Determine the [X, Y] coordinate at the center of the cell enclosing the given text.  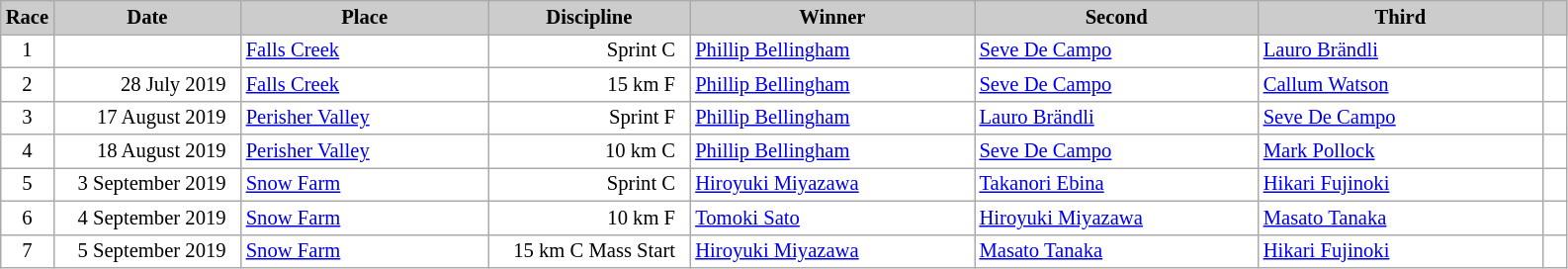
6 [28, 218]
4 September 2019 [147, 218]
5 [28, 184]
5 September 2019 [147, 251]
10 km C [589, 151]
Date [147, 17]
10 km F [589, 218]
Second [1117, 17]
Callum Watson [1400, 84]
Discipline [589, 17]
17 August 2019 [147, 118]
3 September 2019 [147, 184]
4 [28, 151]
15 km F [589, 84]
15 km C Mass Start [589, 251]
Takanori Ebina [1117, 184]
1 [28, 50]
Race [28, 17]
Place [365, 17]
Third [1400, 17]
Tomoki Sato [832, 218]
7 [28, 251]
Winner [832, 17]
2 [28, 84]
Mark Pollock [1400, 151]
28 July 2019 [147, 84]
18 August 2019 [147, 151]
Sprint F [589, 118]
3 [28, 118]
